Detect which cell encompasses the target text, then output its [X, Y] center coordinate. 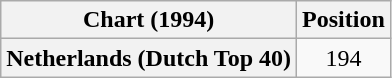
Netherlands (Dutch Top 40) [149, 58]
Position [344, 20]
194 [344, 58]
Chart (1994) [149, 20]
